For the text-containing cell, return its midpoint in [x, y] coordinate format. 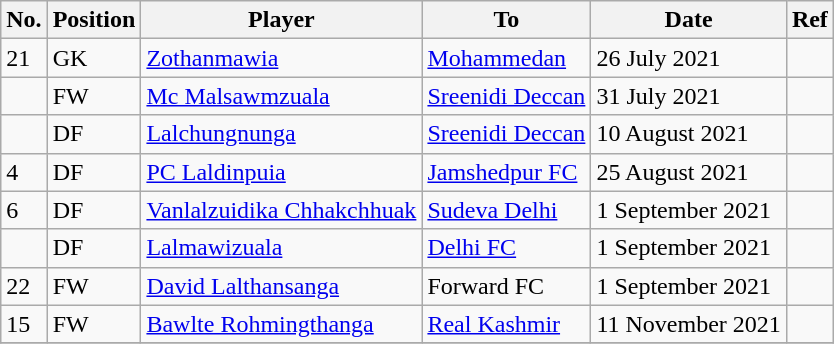
Date [688, 20]
Bawlte Rohmingthanga [282, 324]
Zothanmawia [282, 58]
PC Laldinpuia [282, 172]
Vanlalzuidika Chhakchhuak [282, 210]
Sudeva Delhi [506, 210]
Delhi FC [506, 248]
6 [24, 210]
4 [24, 172]
22 [24, 286]
David Lalthansanga [282, 286]
GK [94, 58]
10 August 2021 [688, 134]
15 [24, 324]
Lalmawizuala [282, 248]
Lalchungnunga [282, 134]
Player [282, 20]
25 August 2021 [688, 172]
Position [94, 20]
To [506, 20]
Mohammedan [506, 58]
11 November 2021 [688, 324]
Real Kashmir [506, 324]
Mc Malsawmzuala [282, 96]
26 July 2021 [688, 58]
21 [24, 58]
Ref [810, 20]
Forward FC [506, 286]
31 July 2021 [688, 96]
Jamshedpur FC [506, 172]
No. [24, 20]
